From the cell containing the given text, extract its center point as [X, Y] coordinate. 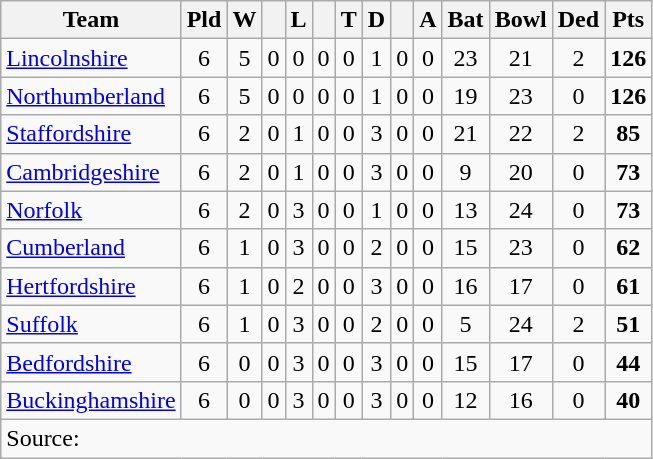
A [428, 20]
62 [628, 248]
Cambridgeshire [91, 172]
20 [520, 172]
12 [466, 400]
Lincolnshire [91, 58]
Team [91, 20]
22 [520, 134]
Bowl [520, 20]
T [348, 20]
L [298, 20]
Ded [578, 20]
9 [466, 172]
Northumberland [91, 96]
Staffordshire [91, 134]
Suffolk [91, 324]
Buckinghamshire [91, 400]
Source: [326, 438]
19 [466, 96]
44 [628, 362]
85 [628, 134]
W [244, 20]
Norfolk [91, 210]
Pts [628, 20]
Cumberland [91, 248]
Pld [204, 20]
13 [466, 210]
D [376, 20]
Bat [466, 20]
51 [628, 324]
Hertfordshire [91, 286]
40 [628, 400]
Bedfordshire [91, 362]
61 [628, 286]
